Extract the (X, Y) coordinate from the center of the cell holding the provided text.  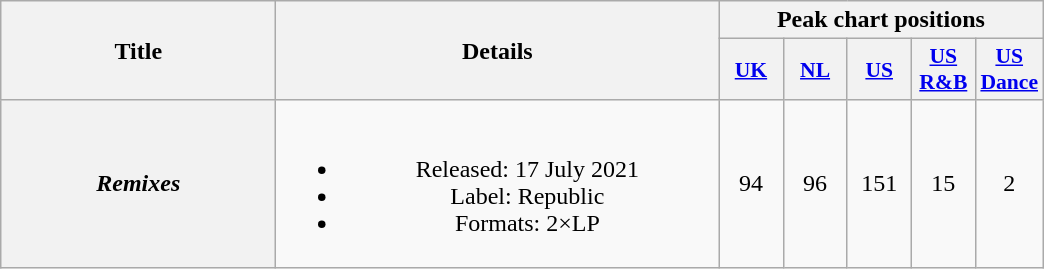
Released: 17 July 2021Label: RepublicFormats: 2×LP (498, 184)
2 (1009, 184)
NL (815, 70)
Details (498, 50)
94 (751, 184)
USDance (1009, 70)
15 (943, 184)
UK (751, 70)
Title (138, 50)
Remixes (138, 184)
US (879, 70)
Peak chart positions (881, 20)
USR&B (943, 70)
96 (815, 184)
151 (879, 184)
